Scan for the cell matching the given text and deliver its [X, Y] coordinate at center. 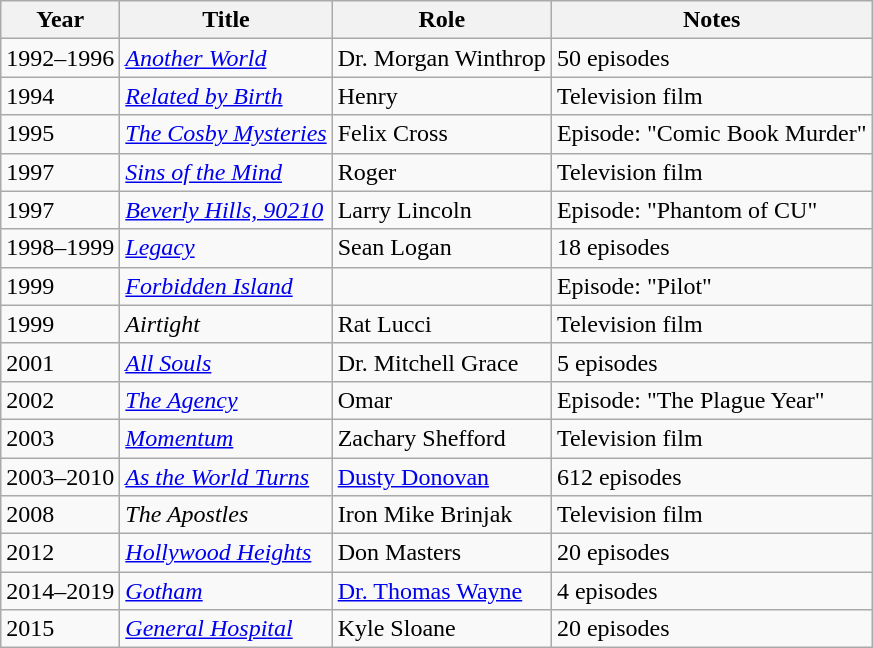
Role [442, 20]
2012 [60, 553]
Gotham [226, 591]
Related by Birth [226, 96]
Hollywood Heights [226, 553]
Henry [442, 96]
2015 [60, 629]
Zachary Shefford [442, 438]
Iron Mike Brinjak [442, 515]
Notes [712, 20]
Momentum [226, 438]
Beverly Hills, 90210 [226, 210]
18 episodes [712, 248]
Dr. Thomas Wayne [442, 591]
Sean Logan [442, 248]
Dr. Mitchell Grace [442, 362]
2014–2019 [60, 591]
Don Masters [442, 553]
The Apostles [226, 515]
Roger [442, 172]
Airtight [226, 324]
As the World Turns [226, 477]
50 episodes [712, 58]
Omar [442, 400]
2003–2010 [60, 477]
Title [226, 20]
612 episodes [712, 477]
Kyle Sloane [442, 629]
2001 [60, 362]
Sins of the Mind [226, 172]
4 episodes [712, 591]
5 episodes [712, 362]
Rat Lucci [442, 324]
Year [60, 20]
1994 [60, 96]
Felix Cross [442, 134]
Episode: "Phantom of CU" [712, 210]
2002 [60, 400]
General Hospital [226, 629]
The Cosby Mysteries [226, 134]
Dusty Donovan [442, 477]
1992–1996 [60, 58]
1995 [60, 134]
All Souls [226, 362]
Another World [226, 58]
2003 [60, 438]
Episode: "The Plague Year" [712, 400]
2008 [60, 515]
Larry Lincoln [442, 210]
Forbidden Island [226, 286]
Episode: "Comic Book Murder" [712, 134]
The Agency [226, 400]
Dr. Morgan Winthrop [442, 58]
Legacy [226, 248]
1998–1999 [60, 248]
Episode: "Pilot" [712, 286]
